Return the [x, y] coordinate for the center point of the cell that contains the specified text.  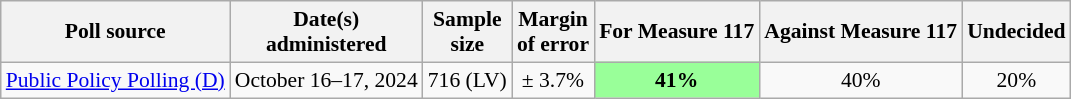
Against Measure 117 [860, 32]
Undecided [1016, 32]
For Measure 117 [676, 32]
716 (LV) [468, 80]
Poll source [116, 32]
Samplesize [468, 32]
20% [1016, 80]
± 3.7% [553, 80]
40% [860, 80]
Marginof error [553, 32]
41% [676, 80]
October 16–17, 2024 [326, 80]
Date(s)administered [326, 32]
Public Policy Polling (D) [116, 80]
